Determine the (X, Y) coordinate at the center of the cell enclosing the given text.  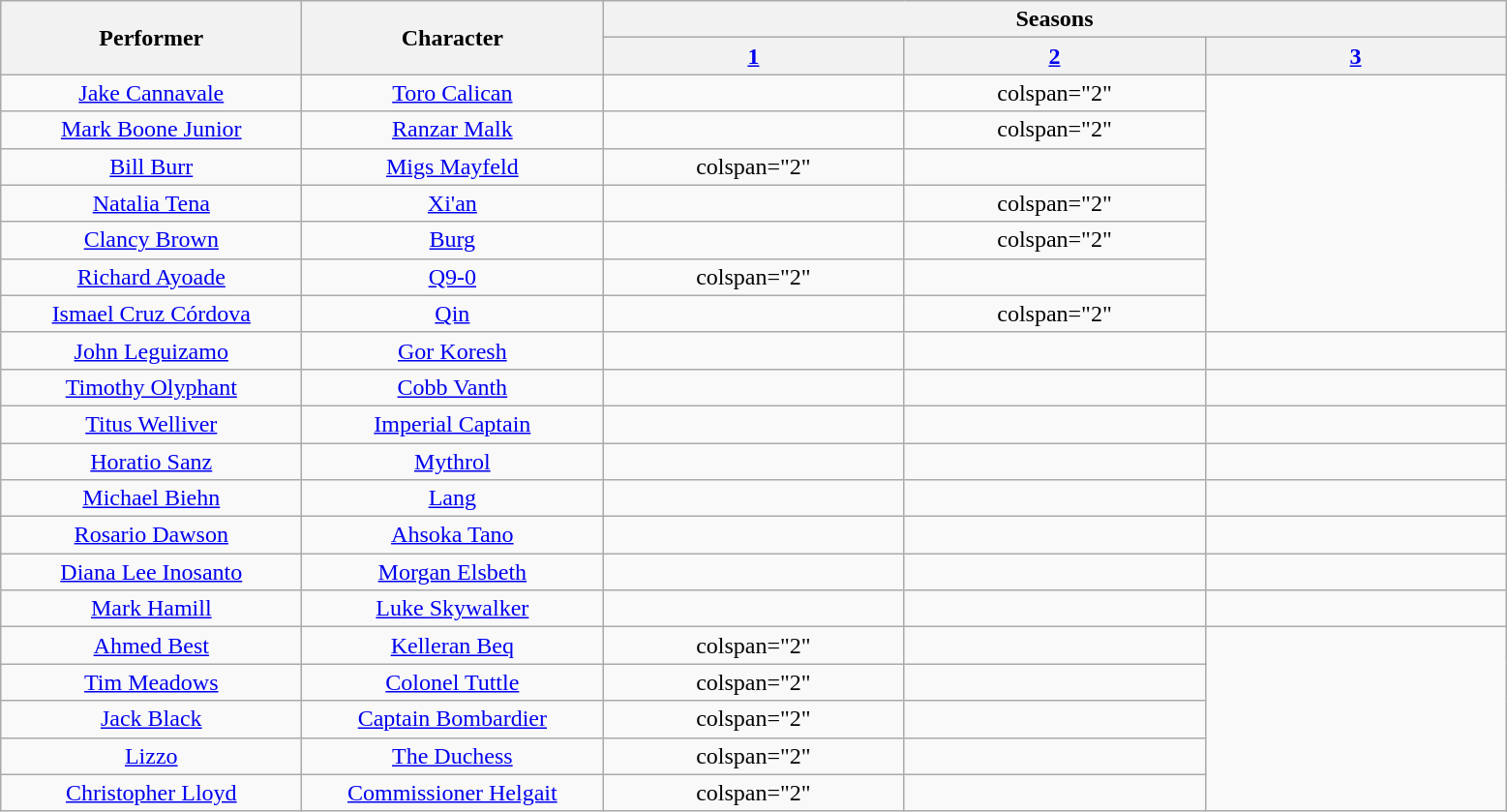
Character (453, 38)
Cobb Vanth (453, 387)
John Leguizamo (151, 350)
Performer (151, 38)
Diana Lee Inosanto (151, 572)
Christopher Lloyd (151, 793)
Mythrol (453, 462)
Titus Welliver (151, 424)
Toro Calican (453, 93)
Ahsoka Tano (453, 535)
Kelleran Beq (453, 646)
Jake Cannavale (151, 93)
Colonel Tuttle (453, 682)
The Duchess (453, 756)
Richard Ayoade (151, 277)
Commissioner Helgait (453, 793)
Morgan Elsbeth (453, 572)
Jack Black (151, 719)
3 (1355, 56)
Migs Mayfeld (453, 166)
Mark Boone Junior (151, 130)
Natalia Tena (151, 203)
Mark Hamill (151, 609)
Lizzo (151, 756)
Q9-0 (453, 277)
Lang (453, 498)
Tim Meadows (151, 682)
Captain Bombardier (453, 719)
Imperial Captain (453, 424)
Qin (453, 314)
Burg (453, 240)
Ahmed Best (151, 646)
1 (753, 56)
Horatio Sanz (151, 462)
Luke Skywalker (453, 609)
Clancy Brown (151, 240)
Bill Burr (151, 166)
Gor Koresh (453, 350)
2 (1055, 56)
Timothy Olyphant (151, 387)
Seasons (1055, 19)
Ranzar Malk (453, 130)
Rosario Dawson (151, 535)
Ismael Cruz Córdova (151, 314)
Xi'an (453, 203)
Michael Biehn (151, 498)
